Detect which cell encompasses the target text, then output its [x, y] center coordinate. 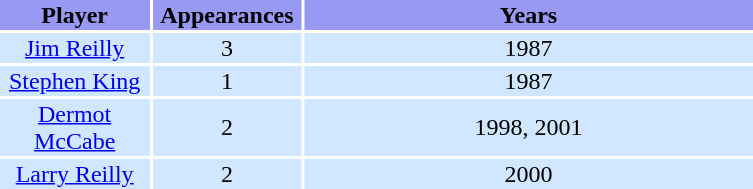
Appearances [226, 15]
1998, 2001 [529, 128]
Player [74, 15]
Stephen King [74, 81]
Jim Reilly [74, 48]
Larry Reilly [74, 174]
3 [226, 48]
Dermot McCabe [74, 128]
2000 [529, 174]
Years [529, 15]
1 [226, 81]
